Provide the [X, Y] coordinate of the cell's center where the given text is located.  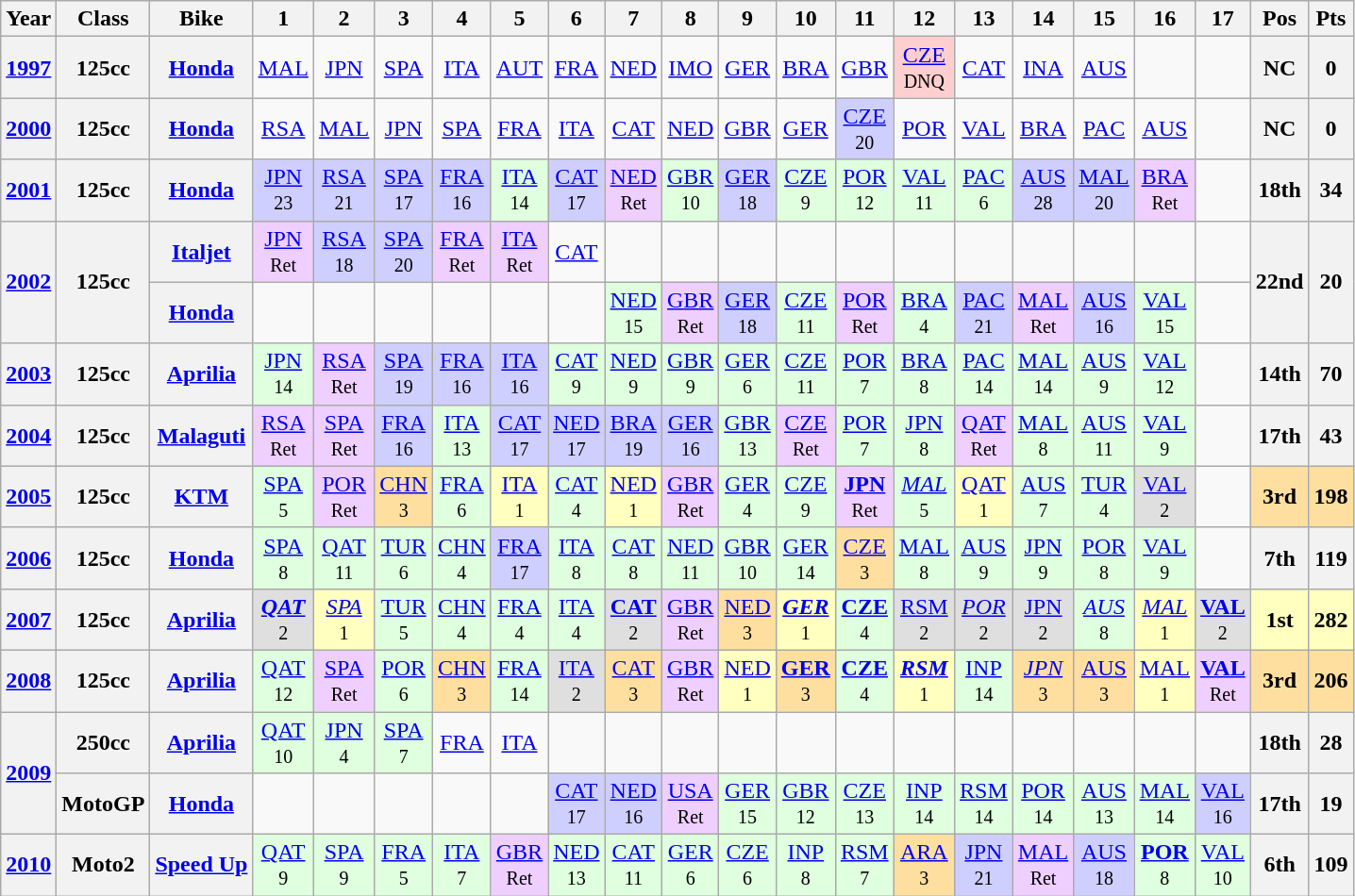
AUS18 [1104, 866]
Pos [1280, 19]
GBR12 [806, 804]
28 [1330, 741]
ITA4 [577, 619]
NED13 [577, 866]
NED15 [633, 313]
SPA20 [404, 251]
7th [1280, 558]
CAT11 [633, 866]
119 [1330, 558]
RSM14 [984, 804]
2003 [28, 373]
Bike [202, 19]
GER15 [747, 804]
RSM7 [864, 866]
MotoGP [104, 804]
CAT4 [577, 496]
43 [1330, 436]
AUS28 [1043, 191]
CZERet [806, 436]
IMO [690, 68]
NEDRet [633, 191]
14th [1280, 373]
ARA3 [924, 866]
VALRet [1223, 681]
POR14 [1043, 804]
198 [1330, 496]
2000 [28, 128]
GER4 [747, 496]
CZEDNQ [924, 68]
Pts [1330, 19]
8 [690, 19]
AUS3 [1104, 681]
FRARet [462, 251]
2008 [28, 681]
RSA21 [343, 191]
10 [806, 19]
MAL5 [924, 496]
JPN9 [1043, 558]
POR2 [984, 619]
BRA8 [924, 373]
20 [1330, 282]
PAC21 [984, 313]
BRARet [1164, 191]
Moto2 [104, 866]
16 [1164, 19]
VAL10 [1223, 866]
19 [1330, 804]
FRA5 [404, 866]
CZE3 [864, 558]
BRA4 [924, 313]
SPA9 [343, 866]
ITA2 [577, 681]
ITA7 [462, 866]
JPN4 [343, 741]
ITA13 [462, 436]
GER16 [690, 436]
TUR4 [1104, 496]
GER14 [806, 558]
FRA6 [462, 496]
ITA14 [519, 191]
Speed Up [202, 866]
FRA14 [519, 681]
Malaguti [202, 436]
BRA19 [633, 436]
FRA17 [519, 558]
JPN2 [1043, 619]
3 [404, 19]
RSM2 [924, 619]
QAT12 [283, 681]
2009 [28, 772]
1997 [28, 68]
NED16 [633, 804]
14 [1043, 19]
2004 [28, 436]
CZE20 [864, 128]
MAL20 [1104, 191]
VAL15 [1164, 313]
Italjet [202, 251]
SPA5 [283, 496]
CZE13 [864, 804]
15 [1104, 19]
RSA [283, 128]
250cc [104, 741]
2010 [28, 866]
NED3 [747, 619]
2006 [28, 558]
SPA1 [343, 619]
AUS7 [1043, 496]
11 [864, 19]
SPA8 [283, 558]
1st [1280, 619]
Year [28, 19]
17 [1223, 19]
QAT2 [283, 619]
VAL [984, 128]
JPN3 [1043, 681]
GER3 [806, 681]
2001 [28, 191]
QAT10 [283, 741]
CZE6 [747, 866]
INA [1043, 68]
1 [283, 19]
CAT9 [577, 373]
PAC14 [984, 373]
ITARet [519, 251]
PAC6 [984, 191]
CAT2 [633, 619]
AUS13 [1104, 804]
QAT9 [283, 866]
POR12 [864, 191]
2007 [28, 619]
6th [1280, 866]
QATRet [984, 436]
NED11 [690, 558]
2 [343, 19]
CAT8 [633, 558]
PAC [1104, 128]
RSM1 [924, 681]
SPA17 [404, 191]
USARet [690, 804]
5 [519, 19]
QAT11 [343, 558]
109 [1330, 866]
GBR9 [690, 373]
TUR6 [404, 558]
7 [633, 19]
POR [924, 128]
GBR13 [747, 436]
KTM [202, 496]
13 [984, 19]
AUS11 [1104, 436]
2002 [28, 282]
Class [104, 19]
9 [747, 19]
CAT3 [633, 681]
206 [1330, 681]
4 [462, 19]
AUS16 [1104, 313]
34 [1330, 191]
ITA1 [519, 496]
AUS8 [1104, 619]
INP8 [806, 866]
AUT [519, 68]
6 [577, 19]
POR6 [404, 681]
FRA4 [519, 619]
SPA19 [404, 373]
NED17 [577, 436]
VAL16 [1223, 804]
JPN21 [984, 866]
JPN14 [283, 373]
QAT1 [984, 496]
TUR5 [404, 619]
70 [1330, 373]
SPA7 [404, 741]
282 [1330, 619]
ITA16 [519, 373]
2005 [28, 496]
22nd [1280, 282]
VAL12 [1164, 373]
12 [924, 19]
JPN23 [283, 191]
ITA8 [577, 558]
RSA18 [343, 251]
GER1 [806, 619]
JPN8 [924, 436]
VAL11 [924, 191]
NED9 [633, 373]
